Determine the (X, Y) coordinate at the center of the cell enclosing the given text.  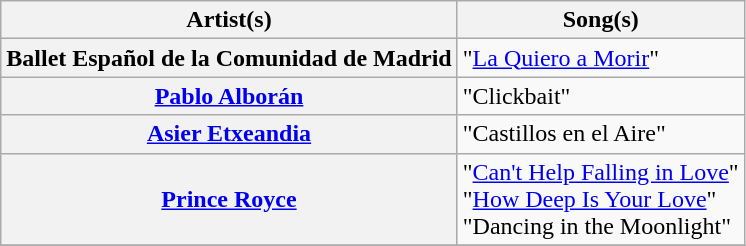
"La Quiero a Morir" (600, 58)
Ballet Español de la Comunidad de Madrid (229, 58)
"Castillos en el Aire" (600, 134)
"Can't Help Falling in Love""How Deep Is Your Love""Dancing in the Moonlight" (600, 199)
Pablo Alborán (229, 96)
Song(s) (600, 20)
Prince Royce (229, 199)
Artist(s) (229, 20)
Asier Etxeandia (229, 134)
"Clickbait" (600, 96)
